Find where the given text appears and provide that cell's center as [X, Y] coordinate. 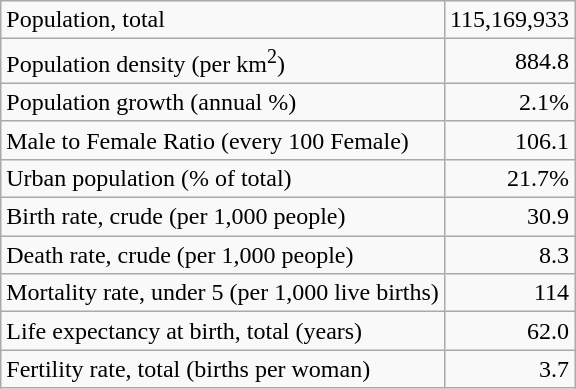
30.9 [509, 217]
114 [509, 293]
106.1 [509, 140]
62.0 [509, 331]
Male to Female Ratio (every 100 Female) [223, 140]
21.7% [509, 178]
Population density (per km2) [223, 62]
8.3 [509, 255]
Mortality rate, under 5 (per 1,000 live births) [223, 293]
Population, total [223, 20]
Urban population (% of total) [223, 178]
Population growth (annual %) [223, 102]
Fertility rate, total (births per woman) [223, 369]
3.7 [509, 369]
Birth rate, crude (per 1,000 people) [223, 217]
2.1% [509, 102]
Death rate, crude (per 1,000 people) [223, 255]
884.8 [509, 62]
Life expectancy at birth, total (years) [223, 331]
115,169,933 [509, 20]
